From the cell containing the given text, extract its center point as [x, y] coordinate. 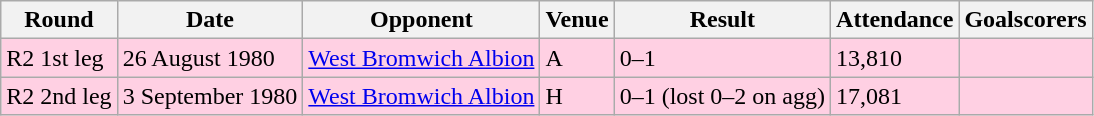
0–1 (lost 0–2 on agg) [722, 96]
Round [59, 20]
Result [722, 20]
13,810 [895, 58]
Date [210, 20]
Attendance [895, 20]
R2 1st leg [59, 58]
Opponent [422, 20]
3 September 1980 [210, 96]
Venue [577, 20]
A [577, 58]
H [577, 96]
26 August 1980 [210, 58]
0–1 [722, 58]
17,081 [895, 96]
R2 2nd leg [59, 96]
Goalscorers [1026, 20]
